Output the [x, y] coordinate of the center of the cell containing the given text.  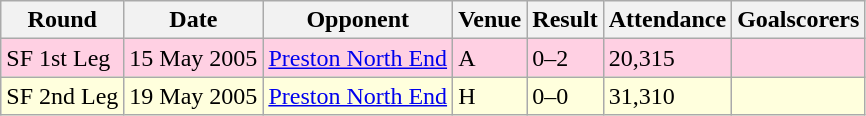
31,310 [667, 96]
Opponent [358, 20]
15 May 2005 [194, 58]
SF 2nd Leg [62, 96]
Result [565, 20]
0–2 [565, 58]
Attendance [667, 20]
19 May 2005 [194, 96]
Date [194, 20]
Round [62, 20]
SF 1st Leg [62, 58]
0–0 [565, 96]
H [490, 96]
Goalscorers [798, 20]
Venue [490, 20]
A [490, 58]
20,315 [667, 58]
